Return the [x, y] coordinate for the center point of the cell that contains the specified text.  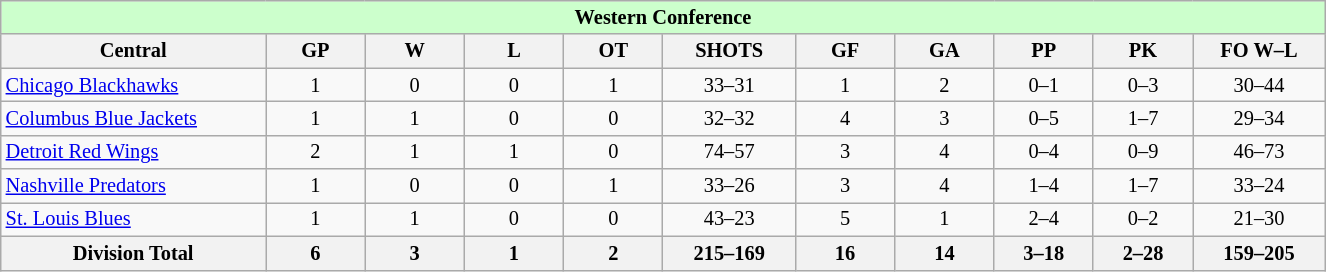
159–205 [1260, 253]
Chicago Blackhawks [134, 85]
0–1 [1044, 85]
6 [316, 253]
46–73 [1260, 152]
Division Total [134, 253]
33–24 [1260, 186]
32–32 [729, 118]
SHOTS [729, 51]
30–44 [1260, 85]
14 [944, 253]
0–5 [1044, 118]
1–4 [1044, 186]
5 [844, 219]
43–23 [729, 219]
0–2 [1142, 219]
16 [844, 253]
St. Louis Blues [134, 219]
GF [844, 51]
74–57 [729, 152]
PP [1044, 51]
0–4 [1044, 152]
215–169 [729, 253]
Columbus Blue Jackets [134, 118]
PK [1142, 51]
Western Conference [663, 17]
0–9 [1142, 152]
GA [944, 51]
L [514, 51]
3–18 [1044, 253]
21–30 [1260, 219]
GP [316, 51]
OT [614, 51]
33–26 [729, 186]
W [414, 51]
29–34 [1260, 118]
2–4 [1044, 219]
33–31 [729, 85]
FO W–L [1260, 51]
Central [134, 51]
Nashville Predators [134, 186]
Detroit Red Wings [134, 152]
2–28 [1142, 253]
0–3 [1142, 85]
